Find where the given text appears and provide that cell's center as (X, Y) coordinate. 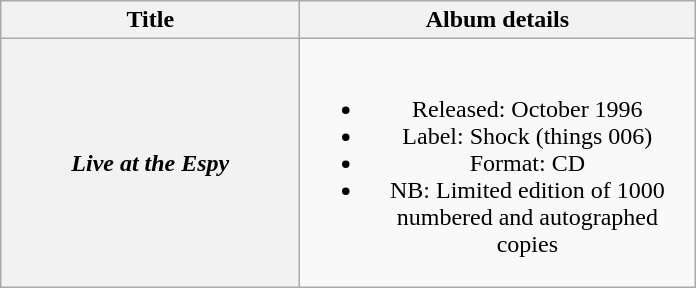
Album details (498, 20)
Live at the Espy (150, 163)
Released: October 1996Label: Shock (things 006)Format: CDNB: Limited edition of 1000 numbered and autographed copies (498, 163)
Title (150, 20)
